Locate the cell with the specified text and output its (X, Y) center coordinate. 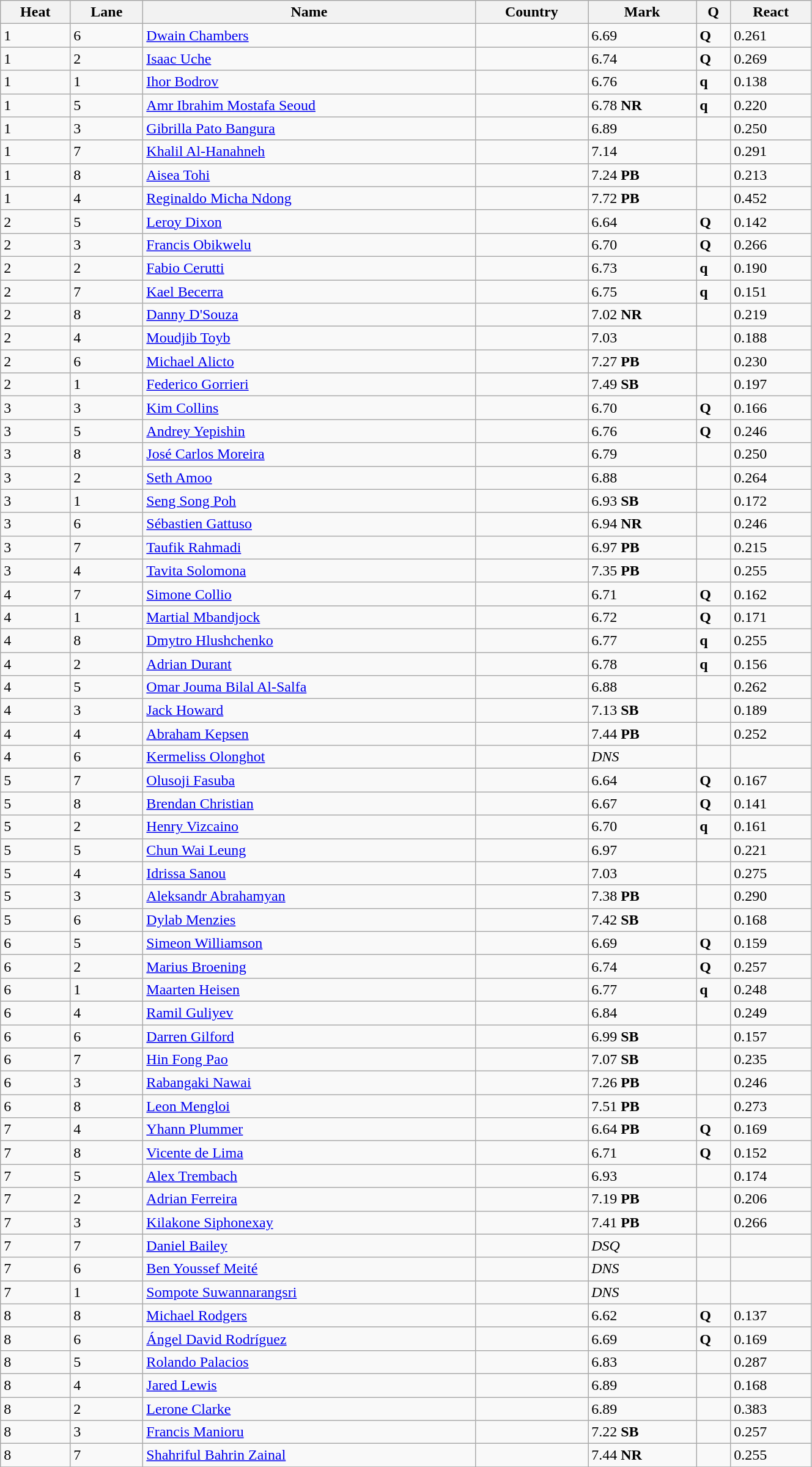
7.27 PB (642, 361)
6.79 (642, 454)
Lane (106, 12)
0.171 (771, 617)
Ramil Guliyev (309, 1013)
Taufik Rahmadi (309, 547)
0.188 (771, 338)
6.67 (642, 804)
Kilakone Siphonexay (309, 1222)
0.262 (771, 687)
7.02 NR (642, 315)
Jack Howard (309, 711)
0.273 (771, 1106)
6.72 (642, 617)
0.220 (771, 105)
0.161 (771, 827)
6.78 (642, 663)
7.14 (642, 152)
0.197 (771, 385)
Dylab Menzies (309, 920)
0.157 (771, 1037)
Michael Alicto (309, 361)
Abraham Kepsen (309, 734)
6.94 NR (642, 524)
Moudjib Toyb (309, 338)
7.44 NR (642, 1455)
0.269 (771, 59)
Michael Rodgers (309, 1315)
0.221 (771, 850)
Sébastien Gattuso (309, 524)
Rabangaki Nawai (309, 1083)
7.13 SB (642, 711)
Dwain Chambers (309, 35)
DSQ (642, 1246)
0.452 (771, 198)
0.190 (771, 268)
7.38 PB (642, 896)
Mark (642, 12)
7.42 SB (642, 920)
Idrissa Sanou (309, 873)
Henry Vizcaino (309, 827)
Federico Gorrieri (309, 385)
0.141 (771, 804)
Shahriful Bahrin Zainal (309, 1455)
0.264 (771, 478)
React (771, 12)
6.78 NR (642, 105)
Simone Collio (309, 594)
0.138 (771, 82)
6.93 SB (642, 501)
0.142 (771, 221)
Simeon Williamson (309, 943)
Kael Becerra (309, 292)
Danny D'Souza (309, 315)
Kermeliss Olonghot (309, 757)
Sompote Suwannarangsri (309, 1292)
6.83 (642, 1362)
Yhann Plummer (309, 1129)
7.07 SB (642, 1060)
Leroy Dixon (309, 221)
Ihor Bodrov (309, 82)
Daniel Bailey (309, 1246)
0.162 (771, 594)
Rolando Palacios (309, 1362)
7.26 PB (642, 1083)
Country (532, 12)
Hin Fong Pao (309, 1060)
Marius Broening (309, 966)
Francis Obikwelu (309, 245)
0.166 (771, 408)
7.35 PB (642, 571)
0.174 (771, 1176)
Alex Trembach (309, 1176)
6.97 PB (642, 547)
Francis Manioru (309, 1432)
Darren Gilford (309, 1037)
Heat (35, 12)
Isaac Uche (309, 59)
0.252 (771, 734)
6.62 (642, 1315)
0.156 (771, 663)
Aleksandr Abrahamyan (309, 896)
Amr Ibrahim Mostafa Seoud (309, 105)
Leon Mengloi (309, 1106)
7.24 PB (642, 175)
7.22 SB (642, 1432)
6.73 (642, 268)
José Carlos Moreira (309, 454)
0.235 (771, 1060)
0.248 (771, 989)
0.172 (771, 501)
Name (309, 12)
Adrian Ferreira (309, 1199)
6.75 (642, 292)
Tavita Solomona (309, 571)
Adrian Durant (309, 663)
Martial Mbandjock (309, 617)
0.219 (771, 315)
0.167 (771, 780)
0.249 (771, 1013)
Seth Amoo (309, 478)
0.215 (771, 547)
0.290 (771, 896)
0.287 (771, 1362)
Jared Lewis (309, 1385)
6.84 (642, 1013)
0.152 (771, 1153)
Kim Collins (309, 408)
Andrey Yepishin (309, 431)
Gibrilla Pato Bangura (309, 128)
Seng Song Poh (309, 501)
Ben Youssef Meité (309, 1269)
0.137 (771, 1315)
7.51 PB (642, 1106)
6.99 SB (642, 1037)
Fabio Cerutti (309, 268)
7.72 PB (642, 198)
7.19 PB (642, 1199)
6.64 PB (642, 1129)
Lerone Clarke (309, 1408)
6.97 (642, 850)
7.41 PB (642, 1222)
0.291 (771, 152)
Khalil Al-Hanahneh (309, 152)
Maarten Heisen (309, 989)
Reginaldo Micha Ndong (309, 198)
Chun Wai Leung (309, 850)
0.230 (771, 361)
7.44 PB (642, 734)
Vicente de Lima (309, 1153)
Olusoji Fasuba (309, 780)
0.159 (771, 943)
Omar Jouma Bilal Al-Salfa (309, 687)
7.49 SB (642, 385)
Aisea Tohi (309, 175)
0.189 (771, 711)
0.151 (771, 292)
0.261 (771, 35)
6.93 (642, 1176)
Brendan Christian (309, 804)
0.206 (771, 1199)
0.213 (771, 175)
0.275 (771, 873)
Dmytro Hlushchenko (309, 640)
0.383 (771, 1408)
Ángel David Rodríguez (309, 1339)
